Output the (x, y) coordinate of the center of the cell containing the given text.  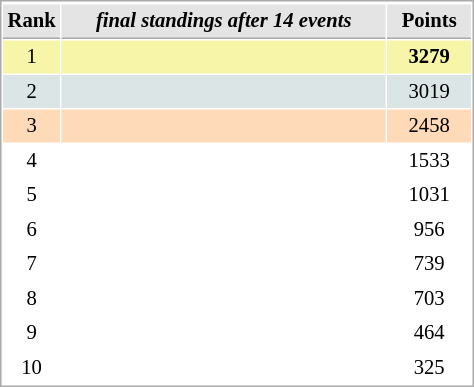
9 (32, 332)
8 (32, 298)
4 (32, 160)
956 (429, 230)
final standings after 14 events (224, 21)
1533 (429, 160)
1 (32, 56)
6 (32, 230)
3 (32, 126)
5 (32, 194)
3279 (429, 56)
325 (429, 368)
739 (429, 264)
Rank (32, 21)
10 (32, 368)
2 (32, 92)
703 (429, 298)
7 (32, 264)
464 (429, 332)
Points (429, 21)
3019 (429, 92)
1031 (429, 194)
2458 (429, 126)
